Extract the (x, y) coordinate from the center of the cell holding the provided text.  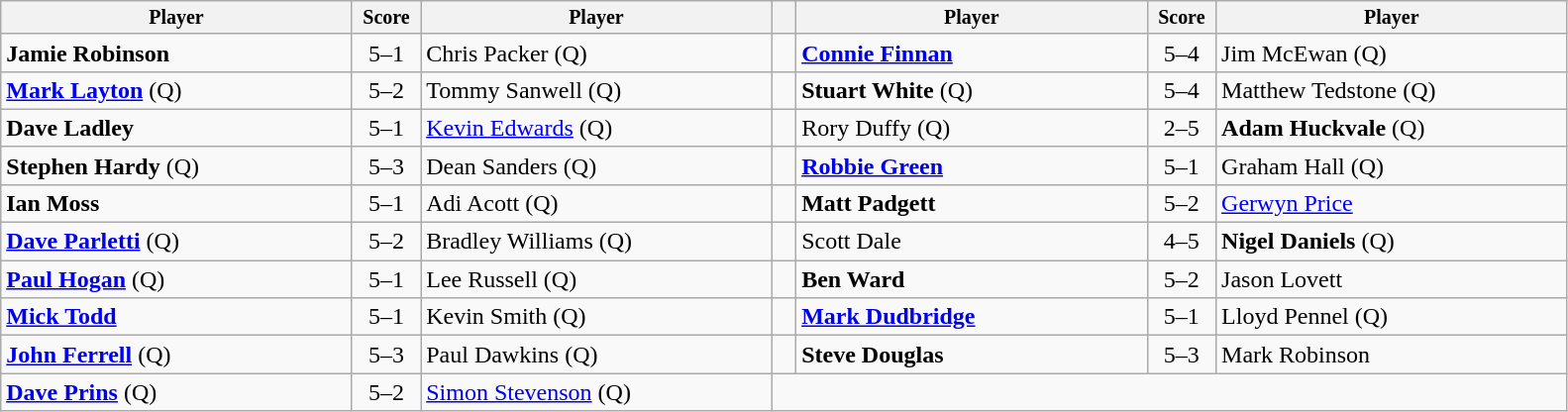
Robbie Green (972, 165)
Dave Parletti (Q) (176, 242)
Mark Dudbridge (972, 317)
Paul Dawkins (Q) (596, 355)
Scott Dale (972, 242)
Matthew Tedstone (Q) (1392, 90)
Mark Layton (Q) (176, 90)
Bradley Williams (Q) (596, 242)
Connie Finnan (972, 52)
Chris Packer (Q) (596, 52)
Lee Russell (Q) (596, 279)
4–5 (1181, 242)
Nigel Daniels (Q) (1392, 242)
Lloyd Pennel (Q) (1392, 317)
John Ferrell (Q) (176, 355)
Graham Hall (Q) (1392, 165)
Mick Todd (176, 317)
Steve Douglas (972, 355)
Matt Padgett (972, 203)
Stephen Hardy (Q) (176, 165)
2–5 (1181, 128)
Dean Sanders (Q) (596, 165)
Simon Stevenson (Q) (596, 392)
Stuart White (Q) (972, 90)
Ian Moss (176, 203)
Kevin Smith (Q) (596, 317)
Adam Huckvale (Q) (1392, 128)
Adi Acott (Q) (596, 203)
Rory Duffy (Q) (972, 128)
Dave Ladley (176, 128)
Gerwyn Price (1392, 203)
Jason Lovett (1392, 279)
Jamie Robinson (176, 52)
Dave Prins (Q) (176, 392)
Jim McEwan (Q) (1392, 52)
Ben Ward (972, 279)
Paul Hogan (Q) (176, 279)
Tommy Sanwell (Q) (596, 90)
Mark Robinson (1392, 355)
Kevin Edwards (Q) (596, 128)
